Return the (x, y) coordinate for the center point of the cell that contains the specified text.  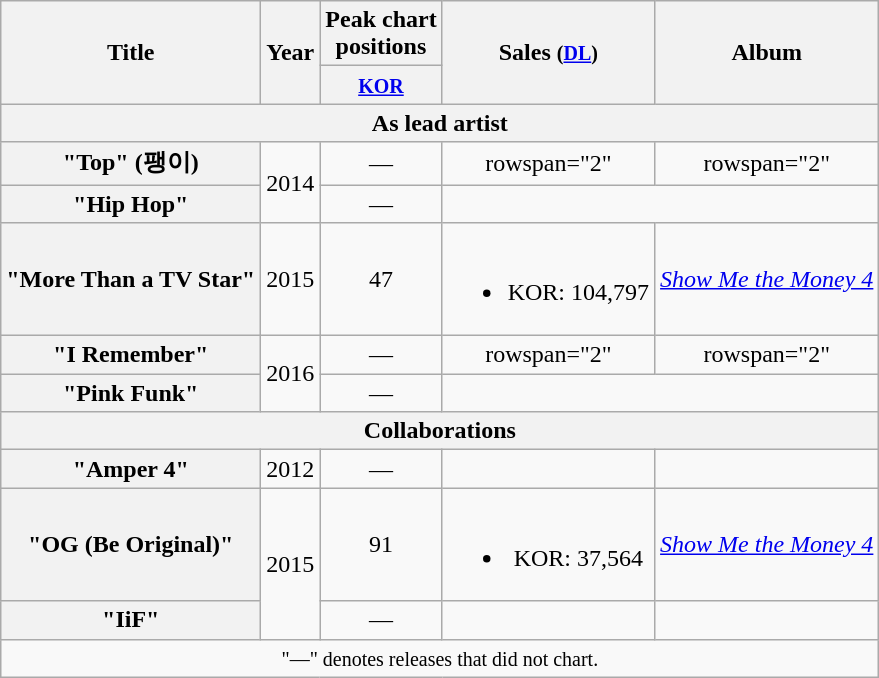
KOR (381, 85)
91 (381, 544)
Collaborations (440, 431)
47 (381, 280)
KOR: 37,564 (548, 544)
Title (131, 52)
"I Remember" (131, 355)
Sales (DL) (548, 52)
As lead artist (440, 123)
Album (767, 52)
KOR: 104,797 (548, 280)
"Top" (팽이) (131, 164)
"IiF" (131, 620)
"Amper 4" (131, 469)
2012 (290, 469)
2014 (290, 182)
"—" denotes releases that did not chart. (440, 658)
"Hip Hop" (131, 203)
"OG (Be Original)" (131, 544)
"Pink Funk" (131, 393)
Year (290, 52)
"More Than a TV Star" (131, 280)
Peak chart positions (381, 34)
2016 (290, 374)
